Identify which cell holds the provided text, then report its [x, y] central coordinate. 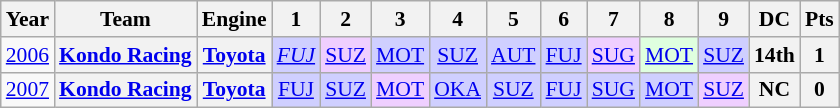
Year [28, 19]
8 [669, 19]
2007 [28, 90]
6 [564, 19]
AUT [513, 55]
14th [774, 55]
Engine [234, 19]
Team [126, 19]
2006 [28, 55]
NC [774, 90]
DC [774, 19]
OKA [458, 90]
3 [400, 19]
7 [614, 19]
9 [724, 19]
2 [346, 19]
Pts [820, 19]
5 [513, 19]
0 [820, 90]
4 [458, 19]
